Determine the [X, Y] coordinate at the center of the cell enclosing the given text.  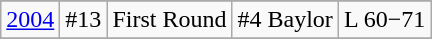
2004 [30, 20]
First Round [170, 20]
#4 Baylor [285, 20]
#13 [84, 20]
L 60−71 [384, 20]
